Detect which cell encompasses the target text, then output its [x, y] center coordinate. 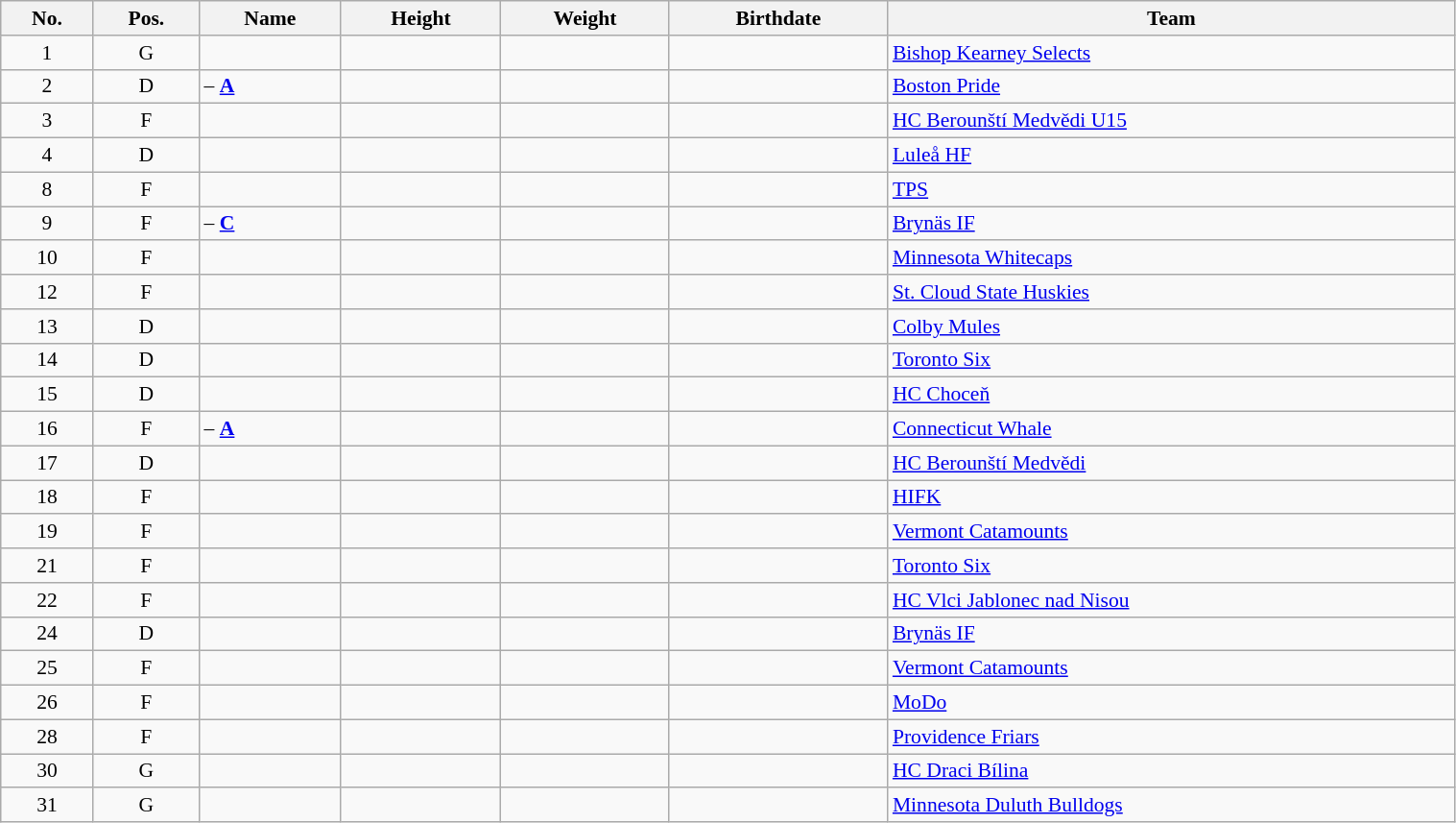
Pos. [146, 18]
14 [47, 360]
No. [47, 18]
17 [47, 463]
HC Berounští Medvědi [1171, 463]
HC Choceň [1171, 395]
Weight [585, 18]
Colby Mules [1171, 327]
13 [47, 327]
Team [1171, 18]
Name [271, 18]
21 [47, 566]
4 [47, 156]
25 [47, 668]
26 [47, 703]
Providence Friars [1171, 737]
1 [47, 53]
15 [47, 395]
8 [47, 189]
Boston Pride [1171, 86]
TPS [1171, 189]
12 [47, 292]
HC Vlci Jablonec nad Nisou [1171, 600]
18 [47, 497]
2 [47, 86]
St. Cloud State Huskies [1171, 292]
19 [47, 532]
MoDo [1171, 703]
22 [47, 600]
Minnesota Duluth Bulldogs [1171, 806]
24 [47, 634]
HC Draci Bílina [1171, 771]
9 [47, 224]
10 [47, 258]
Luleå HF [1171, 156]
HC Berounští Medvědi U15 [1171, 121]
Height [420, 18]
31 [47, 806]
Birthdate [778, 18]
Bishop Kearney Selects [1171, 53]
Minnesota Whitecaps [1171, 258]
– C [271, 224]
3 [47, 121]
30 [47, 771]
HIFK [1171, 497]
28 [47, 737]
Connecticut Whale [1171, 429]
16 [47, 429]
